Search for the cell housing the specified text and yield its (x, y) center coordinate. 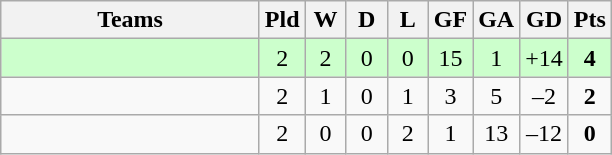
+14 (544, 58)
5 (496, 96)
GA (496, 20)
D (366, 20)
L (408, 20)
4 (590, 58)
Teams (130, 20)
Pld (282, 20)
Pts (590, 20)
GF (450, 20)
3 (450, 96)
GD (544, 20)
–2 (544, 96)
W (326, 20)
–12 (544, 134)
13 (496, 134)
15 (450, 58)
